Search for the cell housing the specified text and yield its (x, y) center coordinate. 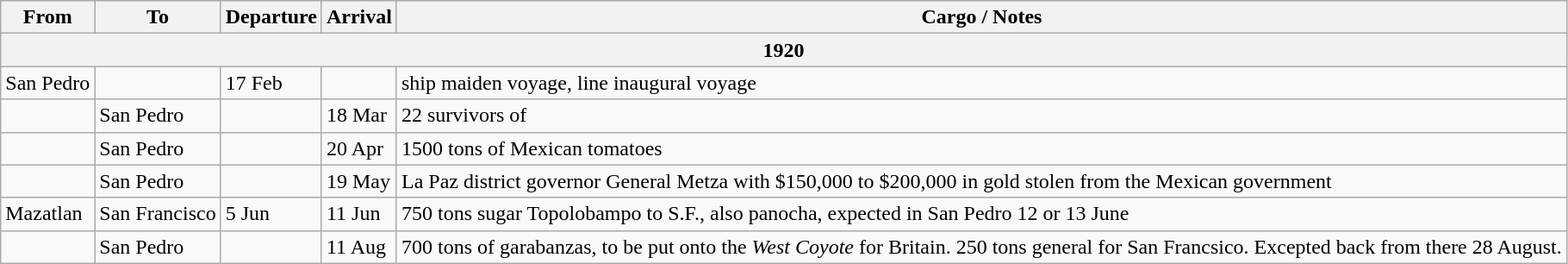
Departure (271, 17)
750 tons sugar Topolobampo to S.F., also panocha, expected in San Pedro 12 or 13 June (981, 214)
700 tons of garabanzas, to be put onto the West Coyote for Britain. 250 tons general for San Francsico. Excepted back from there 28 August. (981, 247)
19 May (358, 181)
22 survivors of (981, 116)
1920 (784, 50)
Arrival (358, 17)
La Paz district governor General Metza with $150,000 to $200,000 in gold stolen from the Mexican government (981, 181)
Cargo / Notes (981, 17)
San Francisco (158, 214)
11 Aug (358, 247)
11 Jun (358, 214)
Mazatlan (48, 214)
ship maiden voyage, line inaugural voyage (981, 83)
5 Jun (271, 214)
To (158, 17)
20 Apr (358, 148)
17 Feb (271, 83)
From (48, 17)
1500 tons of Mexican tomatoes (981, 148)
18 Mar (358, 116)
